Return the [X, Y] coordinate for the center point of the cell that contains the specified text.  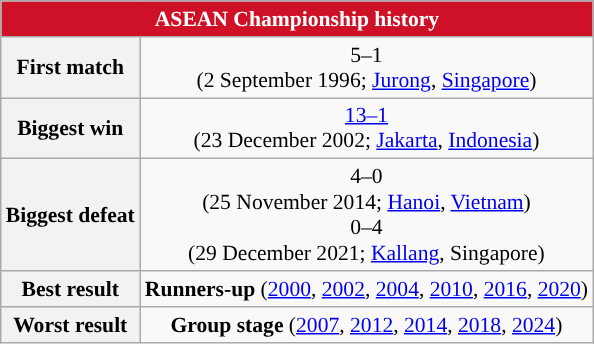
Best result [70, 289]
4–0 (25 November 2014; Hanoi, Vietnam) 0–4 (29 December 2021; Kallang, Singapore) [366, 215]
First match [70, 68]
Group stage (2007, 2012, 2014, 2018, 2024) [366, 325]
5–1 (2 September 1996; Jurong, Singapore) [366, 68]
Biggest defeat [70, 215]
ASEAN Championship history [297, 19]
13–1 (23 December 2002; Jakarta, Indonesia) [366, 128]
Worst result [70, 325]
Biggest win [70, 128]
Runners-up (2000, 2002, 2004, 2010, 2016, 2020) [366, 289]
